Scan for the cell matching the given text and deliver its (x, y) coordinate at center. 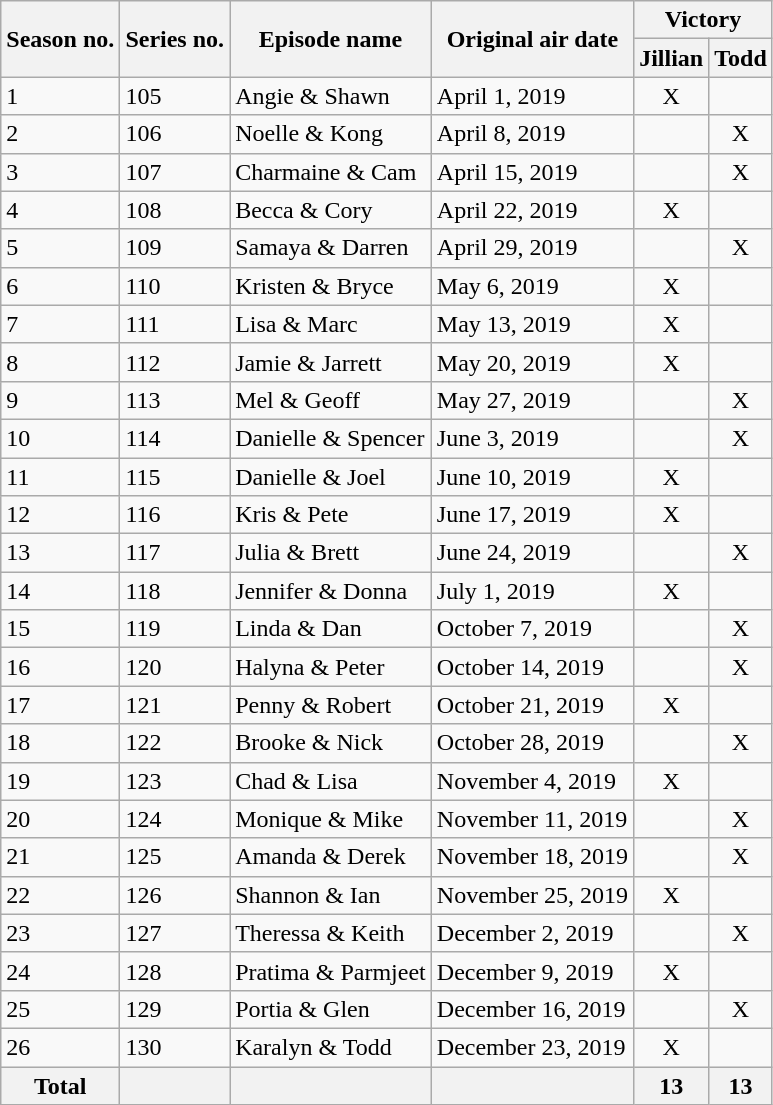
125 (175, 857)
June 10, 2019 (532, 477)
December 9, 2019 (532, 971)
128 (175, 971)
October 7, 2019 (532, 629)
117 (175, 553)
105 (175, 96)
8 (60, 362)
7 (60, 324)
Charmaine & Cam (331, 172)
Kristen & Bryce (331, 286)
Series no. (175, 39)
April 15, 2019 (532, 172)
124 (175, 819)
May 27, 2019 (532, 400)
18 (60, 743)
2 (60, 134)
23 (60, 933)
Portia & Glen (331, 1009)
Victory (704, 20)
Total (60, 1085)
Penny & Robert (331, 705)
April 8, 2019 (532, 134)
Theressa & Keith (331, 933)
Angie & Shawn (331, 96)
4 (60, 210)
June 3, 2019 (532, 438)
Shannon & Ian (331, 895)
Kris & Pete (331, 515)
Jennifer & Donna (331, 591)
December 16, 2019 (532, 1009)
Monique & Mike (331, 819)
116 (175, 515)
108 (175, 210)
Pratima & Parmjeet (331, 971)
May 20, 2019 (532, 362)
11 (60, 477)
November 4, 2019 (532, 781)
Danielle & Joel (331, 477)
126 (175, 895)
Original air date (532, 39)
121 (175, 705)
October 28, 2019 (532, 743)
127 (175, 933)
Danielle & Spencer (331, 438)
12 (60, 515)
14 (60, 591)
Lisa & Marc (331, 324)
115 (175, 477)
December 23, 2019 (532, 1047)
November 18, 2019 (532, 857)
110 (175, 286)
April 29, 2019 (532, 248)
Mel & Geoff (331, 400)
Chad & Lisa (331, 781)
May 6, 2019 (532, 286)
118 (175, 591)
April 22, 2019 (532, 210)
9 (60, 400)
Karalyn & Todd (331, 1047)
November 11, 2019 (532, 819)
130 (175, 1047)
120 (175, 667)
Noelle & Kong (331, 134)
107 (175, 172)
October 21, 2019 (532, 705)
22 (60, 895)
Season no. (60, 39)
6 (60, 286)
October 14, 2019 (532, 667)
24 (60, 971)
April 1, 2019 (532, 96)
25 (60, 1009)
111 (175, 324)
21 (60, 857)
129 (175, 1009)
106 (175, 134)
June 24, 2019 (532, 553)
114 (175, 438)
17 (60, 705)
123 (175, 781)
5 (60, 248)
112 (175, 362)
November 25, 2019 (532, 895)
Samaya & Darren (331, 248)
Brooke & Nick (331, 743)
1 (60, 96)
July 1, 2019 (532, 591)
Linda & Dan (331, 629)
Jillian (672, 58)
109 (175, 248)
Episode name (331, 39)
Todd (741, 58)
119 (175, 629)
June 17, 2019 (532, 515)
December 2, 2019 (532, 933)
26 (60, 1047)
122 (175, 743)
Jamie & Jarrett (331, 362)
113 (175, 400)
3 (60, 172)
Becca & Cory (331, 210)
19 (60, 781)
16 (60, 667)
10 (60, 438)
15 (60, 629)
Julia & Brett (331, 553)
Halyna & Peter (331, 667)
May 13, 2019 (532, 324)
20 (60, 819)
Amanda & Derek (331, 857)
